Find where the given text appears and provide that cell's center as [X, Y] coordinate. 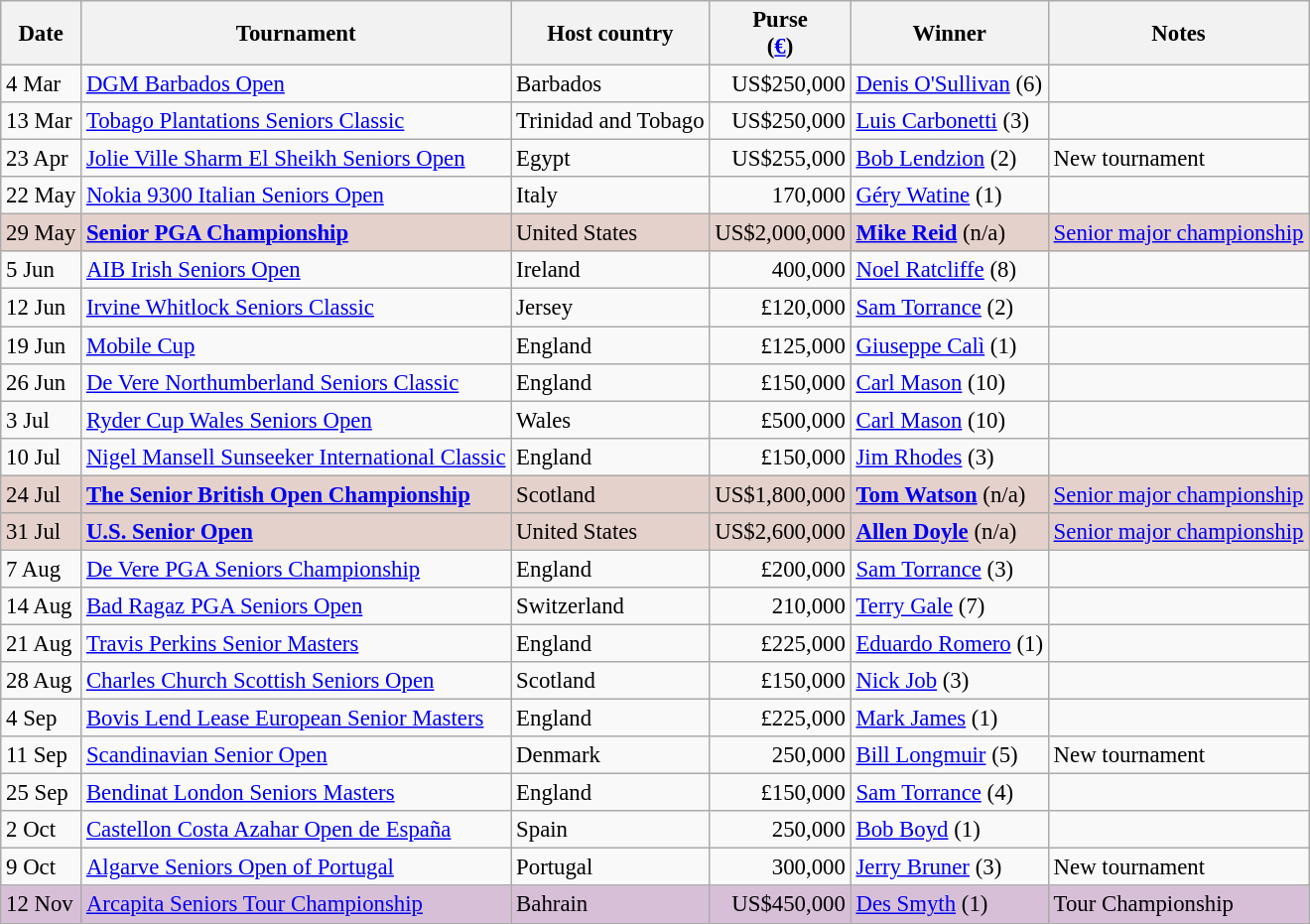
300,000 [780, 867]
Travis Perkins Senior Masters [296, 643]
26 Jun [42, 382]
Tom Watson (n/a) [949, 494]
Sam Torrance (2) [949, 308]
The Senior British Open Championship [296, 494]
US$2,000,000 [780, 233]
Mike Reid (n/a) [949, 233]
Trinidad and Tobago [610, 121]
3 Jul [42, 420]
Castellon Costa Azahar Open de España [296, 830]
Arcapita Seniors Tour Championship [296, 905]
Sam Torrance (3) [949, 569]
21 Aug [42, 643]
U.S. Senior Open [296, 532]
Géry Watine (1) [949, 196]
Mobile Cup [296, 345]
Algarve Seniors Open of Portugal [296, 867]
Jolie Ville Sharm El Sheikh Seniors Open [296, 159]
7 Aug [42, 569]
2 Oct [42, 830]
Denmark [610, 755]
4 Mar [42, 84]
Winner [949, 34]
10 Jul [42, 457]
Bahrain [610, 905]
23 Apr [42, 159]
Wales [610, 420]
Denis O'Sullivan (6) [949, 84]
Bob Boyd (1) [949, 830]
19 Jun [42, 345]
US$255,000 [780, 159]
US$1,800,000 [780, 494]
Jim Rhodes (3) [949, 457]
Tournament [296, 34]
Charles Church Scottish Seniors Open [296, 681]
Date [42, 34]
170,000 [780, 196]
31 Jul [42, 532]
De Vere Northumberland Seniors Classic [296, 382]
400,000 [780, 271]
28 Aug [42, 681]
210,000 [780, 606]
9 Oct [42, 867]
Des Smyth (1) [949, 905]
Senior PGA Championship [296, 233]
Scandinavian Senior Open [296, 755]
Sam Torrance (4) [949, 793]
Eduardo Romero (1) [949, 643]
Luis Carbonetti (3) [949, 121]
US$450,000 [780, 905]
5 Jun [42, 271]
Italy [610, 196]
Nokia 9300 Italian Seniors Open [296, 196]
Barbados [610, 84]
14 Aug [42, 606]
12 Jun [42, 308]
Nigel Mansell Sunseeker International Classic [296, 457]
Notes [1178, 34]
Host country [610, 34]
Ryder Cup Wales Seniors Open [296, 420]
Jerry Bruner (3) [949, 867]
£500,000 [780, 420]
12 Nov [42, 905]
29 May [42, 233]
Allen Doyle (n/a) [949, 532]
£120,000 [780, 308]
22 May [42, 196]
Irvine Whitlock Seniors Classic [296, 308]
4 Sep [42, 719]
Purse(€) [780, 34]
Spain [610, 830]
Giuseppe Calì (1) [949, 345]
Ireland [610, 271]
Bendinat London Seniors Masters [296, 793]
AIB Irish Seniors Open [296, 271]
Bill Longmuir (5) [949, 755]
£200,000 [780, 569]
Jersey [610, 308]
Bob Lendzion (2) [949, 159]
Noel Ratcliffe (8) [949, 271]
Tobago Plantations Seniors Classic [296, 121]
Terry Gale (7) [949, 606]
13 Mar [42, 121]
Mark James (1) [949, 719]
De Vere PGA Seniors Championship [296, 569]
Bovis Lend Lease European Senior Masters [296, 719]
Bad Ragaz PGA Seniors Open [296, 606]
Egypt [610, 159]
25 Sep [42, 793]
DGM Barbados Open [296, 84]
Portugal [610, 867]
Switzerland [610, 606]
£125,000 [780, 345]
11 Sep [42, 755]
Tour Championship [1178, 905]
24 Jul [42, 494]
Nick Job (3) [949, 681]
US$2,600,000 [780, 532]
